Scan for the cell matching the given text and deliver its (X, Y) coordinate at center. 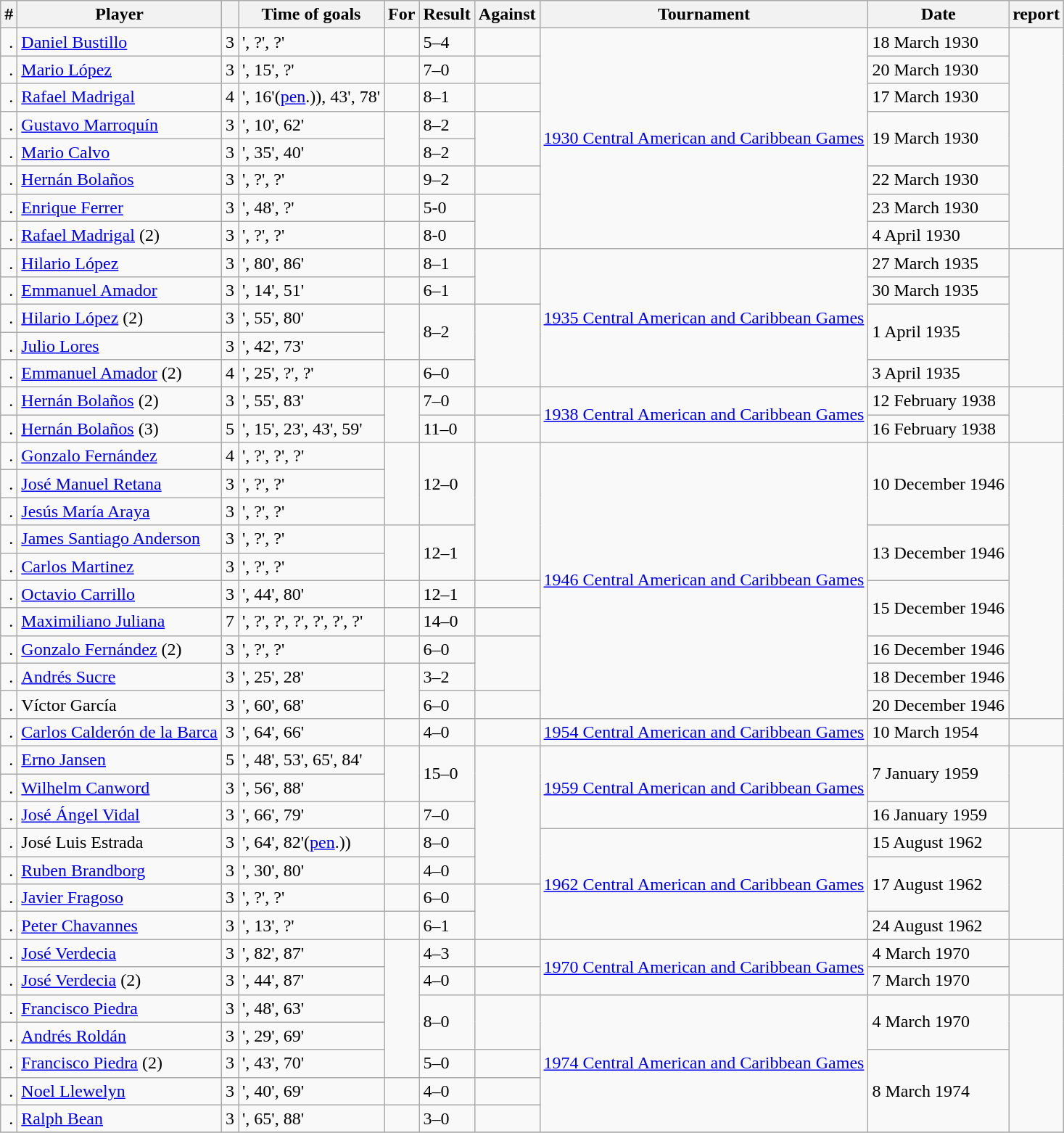
Gonzalo Fernández (120, 456)
Andrés Sucre (120, 677)
report (1036, 15)
Maximiliano Juliana (120, 622)
Tournament (704, 15)
Emmanuel Amador (2) (120, 374)
Erno Jansen (120, 759)
8-0 (447, 235)
Carlos Calderón de la Barca (120, 732)
22 March 1930 (939, 180)
3–2 (447, 677)
', 44', 87' (310, 981)
23 March 1930 (939, 207)
1970 Central American and Caribbean Games (704, 967)
1935 Central American and Caribbean Games (704, 318)
16 February 1938 (939, 429)
1962 Central American and Caribbean Games (704, 884)
1946 Central American and Caribbean Games (704, 580)
10 December 1946 (939, 484)
Result (447, 15)
', 25', ?', ?' (310, 374)
', 15', 23', 43', 59' (310, 429)
5–0 (447, 1063)
Francisco Piedra (2) (120, 1063)
20 December 1946 (939, 704)
', 64', 66' (310, 732)
', 43', 70' (310, 1063)
11–0 (447, 429)
José Verdecia (120, 953)
Víctor García (120, 704)
9–2 (447, 180)
Time of goals (310, 15)
José Ángel Vidal (120, 815)
', ?', ?', ?', ?', ?', ?' (310, 622)
3–0 (447, 1118)
', 25', 28' (310, 677)
Date (939, 15)
18 December 1946 (939, 677)
José Verdecia (2) (120, 981)
', 55', 80' (310, 318)
', 15', ?' (310, 70)
', 66', 79' (310, 815)
José Manuel Retana (120, 484)
Rafael Madrigal (120, 97)
', 42', 73' (310, 346)
30 March 1935 (939, 290)
15–0 (447, 773)
3 April 1935 (939, 374)
', 48', 63' (310, 1008)
Player (120, 15)
Ralph Bean (120, 1118)
', 14', 51' (310, 290)
18 March 1930 (939, 42)
', 29', 69' (310, 1036)
', 60', 68' (310, 704)
Hernán Bolaños (120, 180)
15 August 1962 (939, 843)
Octavio Carrillo (120, 594)
José Luis Estrada (120, 843)
1930 Central American and Caribbean Games (704, 139)
Against (507, 15)
', 40', 69' (310, 1091)
Daniel Bustillo (120, 42)
Hernán Bolaños (2) (120, 401)
', ?', ?', ?' (310, 456)
Hernán Bolaños (3) (120, 429)
', 65', 88' (310, 1118)
16 December 1946 (939, 649)
12–0 (447, 484)
', 30', 80' (310, 870)
14–0 (447, 622)
17 March 1930 (939, 97)
1938 Central American and Caribbean Games (704, 415)
', 80', 86' (310, 263)
27 March 1935 (939, 263)
Rafael Madrigal (2) (120, 235)
Ruben Brandborg (120, 870)
', 13', ?' (310, 926)
5–4 (447, 42)
8 March 1974 (939, 1091)
12 February 1938 (939, 401)
1959 Central American and Caribbean Games (704, 787)
James Santiago Anderson (120, 539)
1954 Central American and Caribbean Games (704, 732)
Andrés Roldán (120, 1036)
Mario Calvo (120, 152)
16 January 1959 (939, 815)
Noel Llewelyn (120, 1091)
', 48', 53', 65', 84' (310, 759)
4 April 1930 (939, 235)
Emmanuel Amador (120, 290)
', 55', 83' (310, 401)
', 48', ?' (310, 207)
20 March 1930 (939, 70)
15 December 1946 (939, 608)
', 82', 87' (310, 953)
5-0 (447, 207)
1974 Central American and Caribbean Games (704, 1063)
# (9, 15)
17 August 1962 (939, 884)
', 64', 82'(pen.)) (310, 843)
19 March 1930 (939, 139)
7 January 1959 (939, 773)
7 (229, 622)
Wilhelm Canword (120, 787)
', 35', 40' (310, 152)
Carlos Martinez (120, 566)
', 10', 62' (310, 125)
1 April 1935 (939, 331)
For (402, 15)
Gonzalo Fernández (2) (120, 649)
10 March 1954 (939, 732)
4–3 (447, 953)
Francisco Piedra (120, 1008)
', 16'(pen.)), 43', 78' (310, 97)
Jesús María Araya (120, 511)
Hilario López (120, 263)
24 August 1962 (939, 926)
Enrique Ferrer (120, 207)
13 December 1946 (939, 553)
Javier Fragoso (120, 898)
Julio Lores (120, 346)
', 44', 80' (310, 594)
Gustavo Marroquín (120, 125)
Peter Chavannes (120, 926)
Hilario López (2) (120, 318)
', 56', 88' (310, 787)
Mario López (120, 70)
7 March 1970 (939, 981)
